Capture the cell that displays the provided text and extract its (X, Y) central coordinate. 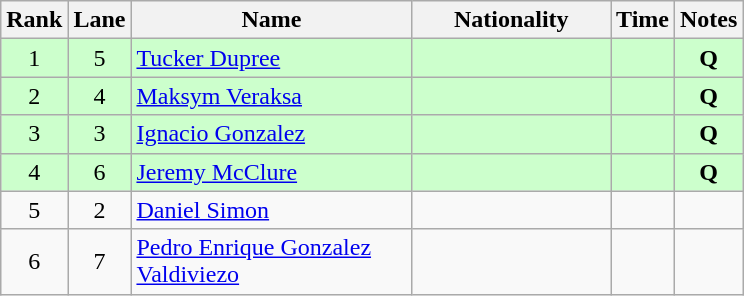
Daniel Simon (272, 210)
Rank (34, 20)
Time (643, 20)
Ignacio Gonzalez (272, 134)
Tucker Dupree (272, 58)
Maksym Veraksa (272, 96)
Notes (709, 20)
Pedro Enrique Gonzalez Valdiviezo (272, 262)
Nationality (512, 20)
Jeremy McClure (272, 172)
7 (100, 262)
Name (272, 20)
Lane (100, 20)
1 (34, 58)
